From the cell containing the given text, extract its center point as (x, y) coordinate. 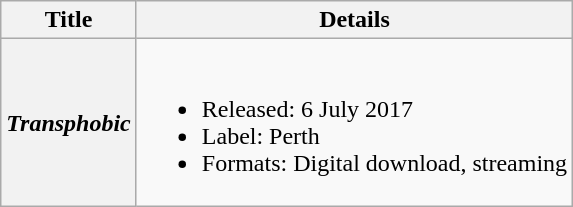
Released: 6 July 2017Label: PerthFormats: Digital download, streaming (354, 122)
Transphobic (69, 122)
Details (354, 20)
Title (69, 20)
